Locate the cell with the specified text and output its [x, y] center coordinate. 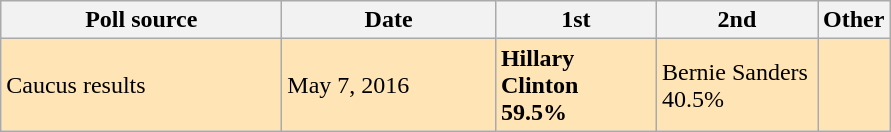
Date [389, 20]
1st [576, 20]
Poll source [142, 20]
Hillary Clinton59.5% [576, 85]
Caucus results [142, 85]
Other [854, 20]
2nd [736, 20]
May 7, 2016 [389, 85]
Bernie Sanders40.5% [736, 85]
